For the text-containing cell, return its midpoint in (X, Y) coordinate format. 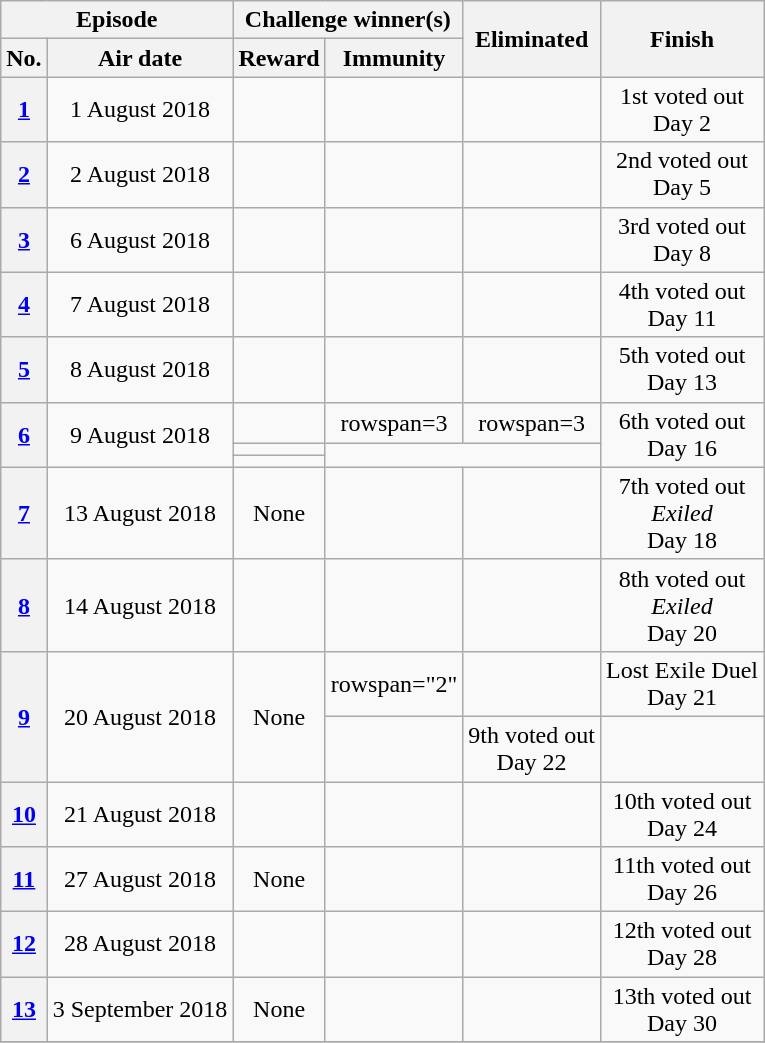
21 August 2018 (140, 814)
2 August 2018 (140, 174)
27 August 2018 (140, 880)
1 (24, 110)
8 August 2018 (140, 370)
7th voted outExiledDay 18 (682, 513)
3rd voted outDay 8 (682, 240)
Reward (279, 58)
10 (24, 814)
4 (24, 304)
14 August 2018 (140, 605)
Immunity (394, 58)
7 (24, 513)
9 August 2018 (140, 434)
20 August 2018 (140, 716)
11th voted outDay 26 (682, 880)
5th voted outDay 13 (682, 370)
rowspan="2" (394, 684)
2nd voted outDay 5 (682, 174)
13 August 2018 (140, 513)
6 August 2018 (140, 240)
No. (24, 58)
7 August 2018 (140, 304)
Episode (117, 20)
8 (24, 605)
Finish (682, 39)
Eliminated (532, 39)
2 (24, 174)
Lost Exile DuelDay 21 (682, 684)
3 (24, 240)
13th voted outDay 30 (682, 1010)
5 (24, 370)
Challenge winner(s) (348, 20)
8th voted outExiledDay 20 (682, 605)
28 August 2018 (140, 944)
1 August 2018 (140, 110)
1st voted outDay 2 (682, 110)
10th voted outDay 24 (682, 814)
6 (24, 434)
4th voted outDay 11 (682, 304)
3 September 2018 (140, 1010)
6th voted outDay 16 (682, 434)
Air date (140, 58)
13 (24, 1010)
12th voted outDay 28 (682, 944)
9 (24, 716)
12 (24, 944)
11 (24, 880)
9th voted outDay 22 (532, 748)
